Search for the cell housing the specified text and yield its [X, Y] center coordinate. 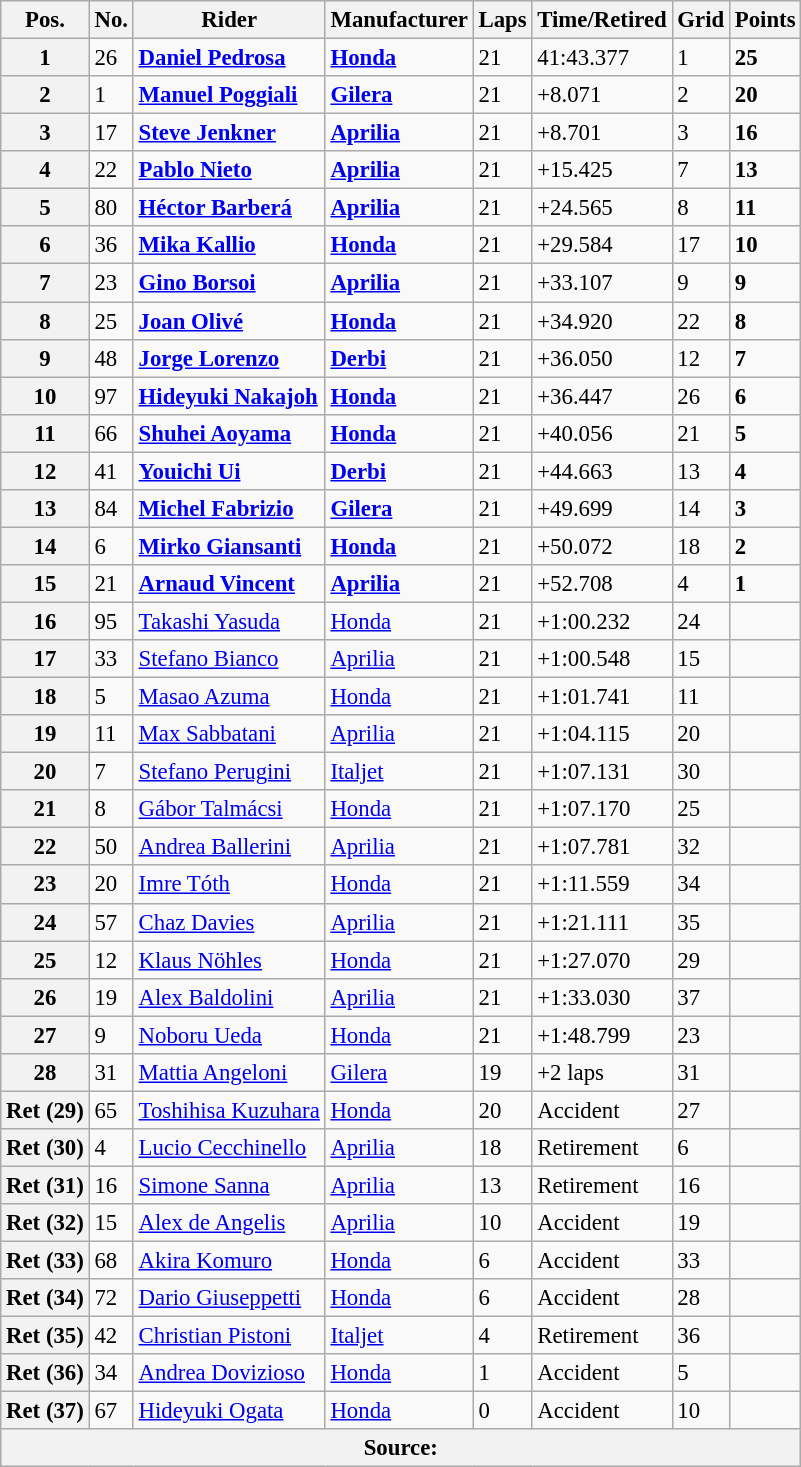
Masao Azuma [229, 697]
Imre Tóth [229, 885]
Stefano Bianco [229, 659]
Mika Kallio [229, 245]
Héctor Barberá [229, 208]
Steve Jenkner [229, 133]
Gábor Talmácsi [229, 809]
65 [111, 1110]
Klaus Nöhles [229, 960]
41:43.377 [602, 58]
Gino Borsoi [229, 283]
+36.447 [602, 396]
+8.071 [602, 95]
Alex Baldolini [229, 997]
+49.699 [602, 509]
Youichi Ui [229, 471]
+1:04.115 [602, 734]
+1:48.799 [602, 1035]
Time/Retired [602, 20]
Max Sabbatani [229, 734]
+2 laps [602, 1073]
Mattia Angeloni [229, 1073]
72 [111, 1298]
+8.701 [602, 133]
+1:33.030 [602, 997]
+29.584 [602, 245]
Andrea Dovizioso [229, 1373]
+44.663 [602, 471]
Hideyuki Nakajoh [229, 396]
41 [111, 471]
Mirko Giansanti [229, 546]
66 [111, 433]
+1:21.111 [602, 922]
Ret (32) [45, 1223]
Ret (36) [45, 1373]
+1:07.781 [602, 847]
+1:27.070 [602, 960]
Points [764, 20]
+15.425 [602, 170]
+1:01.741 [602, 697]
32 [700, 847]
Toshihisa Kuzuhara [229, 1110]
67 [111, 1411]
Takashi Yasuda [229, 621]
95 [111, 621]
97 [111, 396]
Chaz Davies [229, 922]
+40.056 [602, 433]
Ret (29) [45, 1110]
68 [111, 1261]
+50.072 [602, 546]
Daniel Pedrosa [229, 58]
+34.920 [602, 321]
35 [700, 922]
No. [111, 20]
+1:11.559 [602, 885]
Ret (33) [45, 1261]
37 [700, 997]
Michel Fabrizio [229, 509]
42 [111, 1336]
Andrea Ballerini [229, 847]
Ret (35) [45, 1336]
0 [502, 1411]
Ret (37) [45, 1411]
Akira Komuro [229, 1261]
Laps [502, 20]
Dario Giuseppetti [229, 1298]
+33.107 [602, 283]
+36.050 [602, 358]
Manufacturer [399, 20]
+1:07.131 [602, 772]
+1:07.170 [602, 809]
+52.708 [602, 584]
Stefano Perugini [229, 772]
Ret (34) [45, 1298]
Jorge Lorenzo [229, 358]
Manuel Poggiali [229, 95]
Ret (31) [45, 1185]
84 [111, 509]
Pos. [45, 20]
48 [111, 358]
+1:00.548 [602, 659]
80 [111, 208]
Noboru Ueda [229, 1035]
+1:00.232 [602, 621]
Alex de Angelis [229, 1223]
Ret (30) [45, 1148]
29 [700, 960]
Christian Pistoni [229, 1336]
57 [111, 922]
Joan Olivé [229, 321]
Grid [700, 20]
50 [111, 847]
Rider [229, 20]
Shuhei Aoyama [229, 433]
+24.565 [602, 208]
Simone Sanna [229, 1185]
Pablo Nieto [229, 170]
Arnaud Vincent [229, 584]
30 [700, 772]
Lucio Cecchinello [229, 1148]
Hideyuki Ogata [229, 1411]
